Determine the [x, y] coordinate at the center of the cell enclosing the given text.  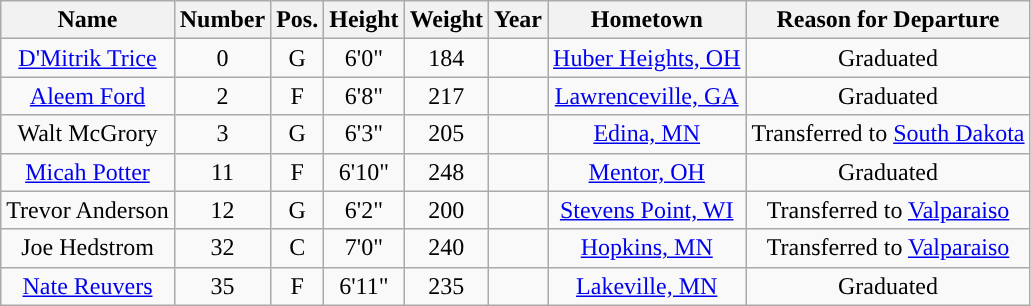
Transferred to South Dakota [888, 134]
32 [222, 248]
Year [518, 20]
C [298, 248]
Micah Potter [88, 172]
Name [88, 20]
12 [222, 210]
Edina, MN [647, 134]
184 [446, 58]
Height [364, 20]
6'11" [364, 286]
6'0" [364, 58]
Walt McGrory [88, 134]
Hometown [647, 20]
Hopkins, MN [647, 248]
2 [222, 96]
6'8" [364, 96]
Huber Heights, OH [647, 58]
Mentor, OH [647, 172]
11 [222, 172]
7'0" [364, 248]
3 [222, 134]
Stevens Point, WI [647, 210]
248 [446, 172]
205 [446, 134]
Trevor Anderson [88, 210]
Nate Reuvers [88, 286]
0 [222, 58]
Pos. [298, 20]
200 [446, 210]
6'2" [364, 210]
Weight [446, 20]
Lakeville, MN [647, 286]
Lawrenceville, GA [647, 96]
235 [446, 286]
6'3" [364, 134]
35 [222, 286]
Reason for Departure [888, 20]
6'10" [364, 172]
217 [446, 96]
D'Mitrik Trice [88, 58]
Number [222, 20]
240 [446, 248]
Joe Hedstrom [88, 248]
Aleem Ford [88, 96]
